From the cell containing the given text, extract its center point as [X, Y] coordinate. 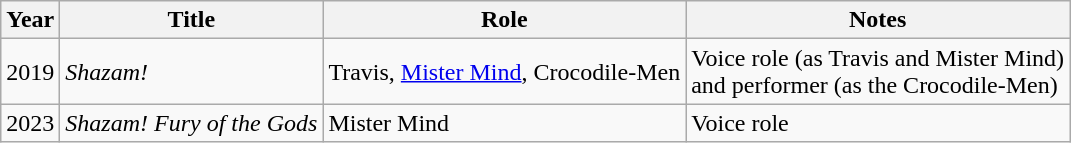
Role [504, 20]
Year [30, 20]
Title [192, 20]
Shazam! Fury of the Gods [192, 123]
2023 [30, 123]
Voice role (as Travis and Mister Mind)and performer (as the Crocodile-Men) [878, 72]
Shazam! [192, 72]
Mister Mind [504, 123]
Travis, Mister Mind, Crocodile-Men [504, 72]
Voice role [878, 123]
2019 [30, 72]
Notes [878, 20]
